Output the [x, y] coordinate of the center of the cell containing the given text.  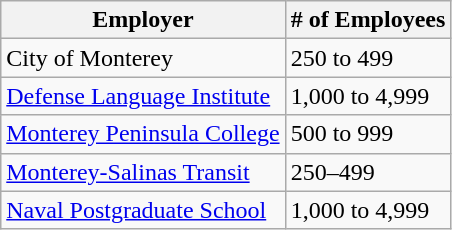
250 to 499 [368, 58]
Monterey Peninsula College [143, 134]
Employer [143, 20]
500 to 999 [368, 134]
City of Monterey [143, 58]
# of Employees [368, 20]
Monterey-Salinas Transit [143, 172]
Defense Language Institute [143, 96]
Naval Postgraduate School [143, 210]
250–499 [368, 172]
